Capture the cell that displays the provided text and extract its (x, y) central coordinate. 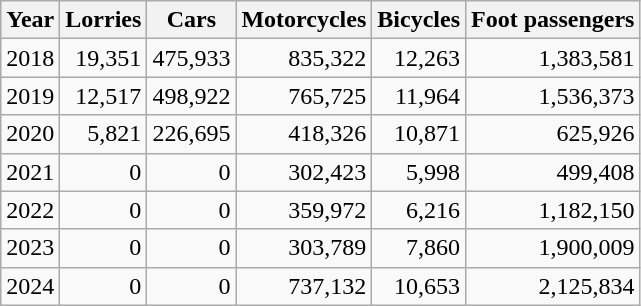
737,132 (304, 286)
Bicycles (419, 20)
10,653 (419, 286)
Lorries (104, 20)
2024 (30, 286)
Year (30, 20)
12,517 (104, 96)
10,871 (419, 134)
1,383,581 (553, 58)
2021 (30, 172)
2019 (30, 96)
5,821 (104, 134)
Motorcycles (304, 20)
2,125,834 (553, 286)
835,322 (304, 58)
498,922 (192, 96)
359,972 (304, 210)
475,933 (192, 58)
2020 (30, 134)
Cars (192, 20)
302,423 (304, 172)
625,926 (553, 134)
7,860 (419, 248)
19,351 (104, 58)
2023 (30, 248)
Foot passengers (553, 20)
1,900,009 (553, 248)
6,216 (419, 210)
1,536,373 (553, 96)
2022 (30, 210)
1,182,150 (553, 210)
11,964 (419, 96)
5,998 (419, 172)
12,263 (419, 58)
499,408 (553, 172)
418,326 (304, 134)
226,695 (192, 134)
765,725 (304, 96)
2018 (30, 58)
303,789 (304, 248)
